Return the [x, y] coordinate for the center point of the cell that contains the specified text.  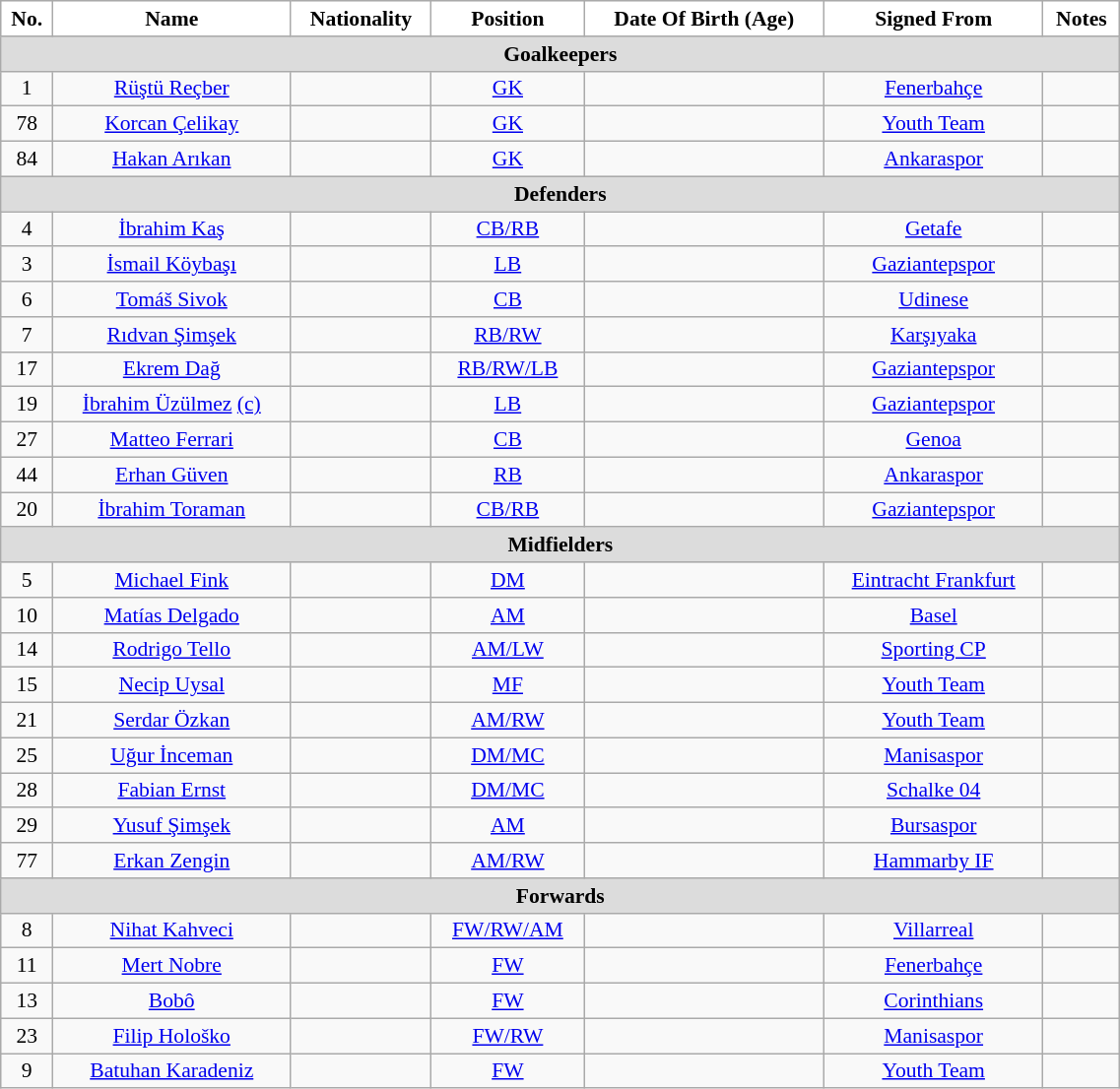
İbrahim Toraman [171, 510]
Udinese [934, 299]
No. [28, 19]
FW/RW/AM [508, 930]
AM/LW [508, 650]
Eintracht Frankfurt [934, 580]
Forwards [560, 896]
DM [508, 580]
44 [28, 475]
Fabian Ernst [171, 791]
9 [28, 1071]
İbrahim Üzülmez (c) [171, 405]
Basel [934, 615]
Rıdvan Şimşek [171, 335]
Defenders [560, 194]
Getafe [934, 229]
Korcan Çelikay [171, 124]
Hakan Arıkan [171, 160]
Notes [1082, 19]
Filip Hološko [171, 1036]
11 [28, 966]
21 [28, 721]
RB [508, 475]
Position [508, 19]
MF [508, 685]
Nihat Kahveci [171, 930]
Necip Uysal [171, 685]
Matteo Ferrari [171, 440]
Goalkeepers [560, 54]
Name [171, 19]
Hammarby IF [934, 861]
Mert Nobre [171, 966]
Michael Fink [171, 580]
84 [28, 160]
RB/RW/LB [508, 369]
Karşıyaka [934, 335]
Sporting CP [934, 650]
17 [28, 369]
Schalke 04 [934, 791]
Uğur İnceman [171, 755]
Corinthians [934, 1001]
Erhan Güven [171, 475]
Rodrigo Tello [171, 650]
19 [28, 405]
Genoa [934, 440]
İsmail Köybaşı [171, 265]
1 [28, 89]
Batuhan Karadeniz [171, 1071]
25 [28, 755]
RB/RW [508, 335]
Bobô [171, 1001]
Nationality [361, 19]
6 [28, 299]
4 [28, 229]
Rüştü Reçber [171, 89]
FW/RW [508, 1036]
78 [28, 124]
77 [28, 861]
Yusuf Şimşek [171, 826]
23 [28, 1036]
Villarreal [934, 930]
28 [28, 791]
Date Of Birth (Age) [704, 19]
Matías Delgado [171, 615]
Erkan Zengin [171, 861]
İbrahim Kaş [171, 229]
10 [28, 615]
Ekrem Dağ [171, 369]
Signed From [934, 19]
Serdar Özkan [171, 721]
13 [28, 1001]
20 [28, 510]
8 [28, 930]
15 [28, 685]
3 [28, 265]
14 [28, 650]
Midfielders [560, 545]
Tomáš Sivok [171, 299]
29 [28, 826]
5 [28, 580]
27 [28, 440]
7 [28, 335]
Bursaspor [934, 826]
